Identify which cell holds the provided text, then report its [X, Y] central coordinate. 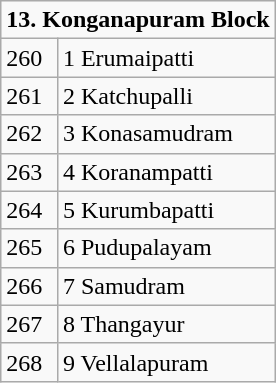
266 [30, 286]
262 [30, 134]
260 [30, 58]
9 Vellalapuram [166, 362]
267 [30, 324]
1 Erumaipatti [166, 58]
2 Katchupalli [166, 96]
4 Koranampatti [166, 172]
268 [30, 362]
264 [30, 210]
263 [30, 172]
6 Pudupalayam [166, 248]
8 Thangayur [166, 324]
7 Samudram [166, 286]
3 Konasamudram [166, 134]
13. Konganapuram Block [138, 20]
5 Kurumbapatti [166, 210]
265 [30, 248]
261 [30, 96]
